Scan for the cell matching the given text and deliver its [X, Y] coordinate at center. 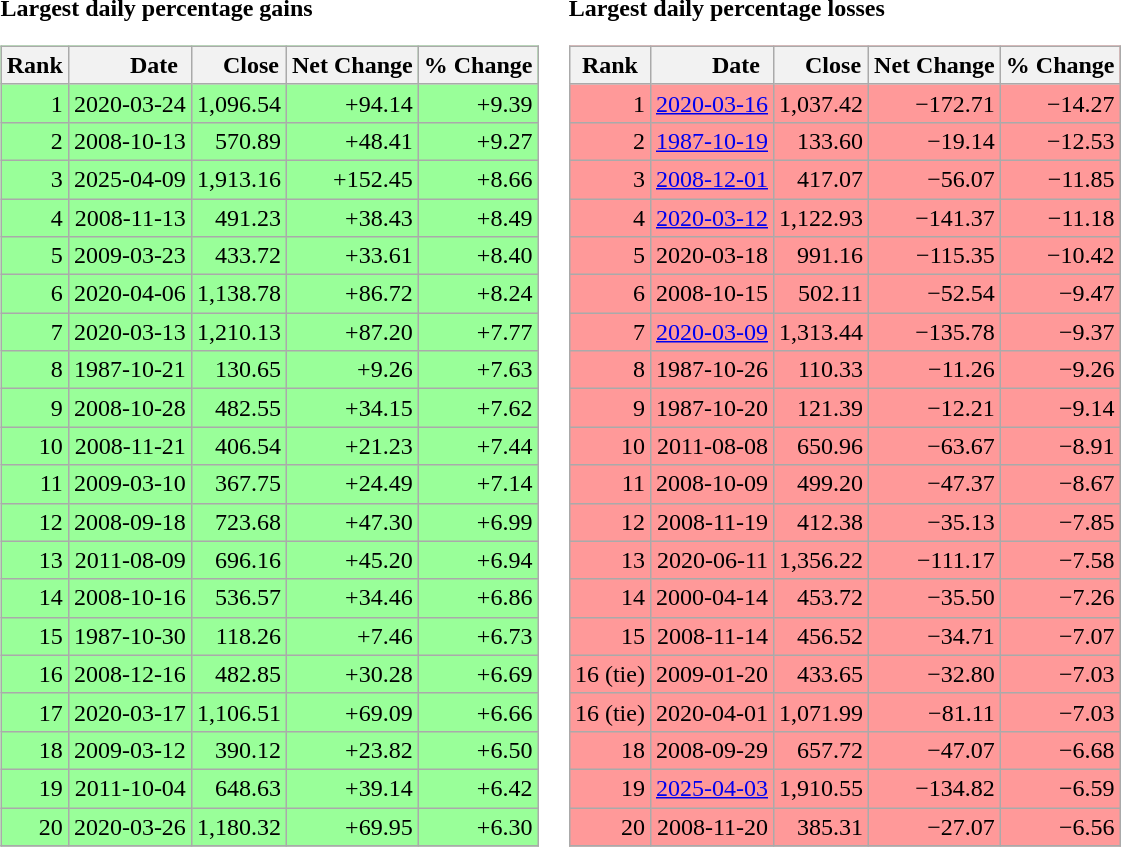
+34.46 [352, 598]
+6.42 [478, 788]
+6.73 [478, 636]
+69.09 [352, 712]
1,313.44 [822, 332]
657.72 [822, 750]
2008-11-19 [712, 522]
−47.37 [935, 484]
648.63 [238, 788]
385.31 [822, 827]
+45.20 [352, 560]
130.65 [238, 370]
2009-01-20 [712, 674]
+8.66 [478, 179]
2009-03-23 [130, 256]
723.68 [238, 522]
+7.44 [478, 446]
499.20 [822, 484]
+6.66 [478, 712]
+9.26 [352, 370]
433.72 [238, 256]
121.39 [822, 408]
2008-10-09 [712, 484]
+152.45 [352, 179]
−6.56 [1060, 827]
−27.07 [935, 827]
2009-03-12 [130, 750]
2025-04-03 [712, 788]
2020-03-12 [712, 217]
2020-06-11 [712, 560]
+7.46 [352, 636]
−7.58 [1060, 560]
+6.94 [478, 560]
110.33 [822, 370]
2020-03-18 [712, 256]
2008-09-18 [130, 522]
+87.20 [352, 332]
−172.71 [935, 103]
+9.39 [478, 103]
1,037.42 [822, 103]
1,071.99 [822, 712]
−115.35 [935, 256]
17 [34, 712]
+9.27 [478, 141]
+48.41 [352, 141]
118.26 [238, 636]
+23.82 [352, 750]
+6.30 [478, 827]
−141.37 [935, 217]
−11.85 [1060, 179]
+6.50 [478, 750]
−63.67 [935, 446]
433.65 [822, 674]
−35.13 [935, 522]
+86.72 [352, 294]
2020-03-17 [130, 712]
2020-03-24 [130, 103]
1987-10-26 [712, 370]
453.72 [822, 598]
−8.67 [1060, 484]
+38.43 [352, 217]
2008-11-13 [130, 217]
1987-10-21 [130, 370]
2011-10-04 [130, 788]
2020-03-26 [130, 827]
1,210.13 [238, 332]
1,910.55 [822, 788]
2020-04-01 [712, 712]
16 [34, 674]
482.85 [238, 674]
−9.37 [1060, 332]
1987-10-19 [712, 141]
+8.24 [478, 294]
2025-04-09 [130, 179]
−134.82 [935, 788]
2008-12-01 [712, 179]
2008-11-14 [712, 636]
−11.18 [1060, 217]
+21.23 [352, 446]
412.38 [822, 522]
2008-10-28 [130, 408]
−7.85 [1060, 522]
−34.71 [935, 636]
1,138.78 [238, 294]
+7.14 [478, 484]
2020-03-13 [130, 332]
1,096.54 [238, 103]
1,356.22 [822, 560]
991.16 [822, 256]
133.60 [822, 141]
−135.78 [935, 332]
502.11 [822, 294]
−81.11 [935, 712]
1,180.32 [238, 827]
2008-10-15 [712, 294]
390.12 [238, 750]
2009-03-10 [130, 484]
1,913.16 [238, 179]
650.96 [822, 446]
−8.91 [1060, 446]
2008-12-16 [130, 674]
+39.14 [352, 788]
2008-10-16 [130, 598]
−35.50 [935, 598]
−32.80 [935, 674]
+6.99 [478, 522]
456.52 [822, 636]
−111.17 [935, 560]
2008-11-21 [130, 446]
−11.26 [935, 370]
−7.07 [1060, 636]
2000-04-14 [712, 598]
417.07 [822, 179]
2008-11-20 [712, 827]
+8.40 [478, 256]
1,106.51 [238, 712]
+7.63 [478, 370]
+24.49 [352, 484]
491.23 [238, 217]
+6.69 [478, 674]
2008-09-29 [712, 750]
−6.68 [1060, 750]
+94.14 [352, 103]
2020-03-16 [712, 103]
2020-03-09 [712, 332]
−47.07 [935, 750]
1987-10-30 [130, 636]
570.89 [238, 141]
+30.28 [352, 674]
+7.62 [478, 408]
+47.30 [352, 522]
2011-08-09 [130, 560]
536.57 [238, 598]
−9.47 [1060, 294]
−9.26 [1060, 370]
696.16 [238, 560]
367.75 [238, 484]
+8.49 [478, 217]
−52.54 [935, 294]
−12.53 [1060, 141]
−7.26 [1060, 598]
2020-04-06 [130, 294]
−19.14 [935, 141]
+6.86 [478, 598]
1,122.93 [822, 217]
406.54 [238, 446]
−9.14 [1060, 408]
−14.27 [1060, 103]
−6.59 [1060, 788]
2011-08-08 [712, 446]
482.55 [238, 408]
+34.15 [352, 408]
1987-10-20 [712, 408]
2008-10-13 [130, 141]
+69.95 [352, 827]
−12.21 [935, 408]
+33.61 [352, 256]
−56.07 [935, 179]
−10.42 [1060, 256]
+7.77 [478, 332]
